Pinpoint the cell where the given text exists, returning its [x, y] midpoint coordinate. 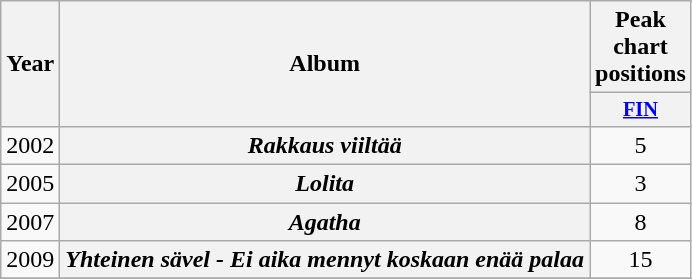
Year [30, 64]
2009 [30, 260]
2002 [30, 145]
Rakkaus viiltää [325, 145]
FIN [641, 110]
2007 [30, 222]
8 [641, 222]
Peak chart positions [641, 47]
3 [641, 184]
Lolita [325, 184]
2005 [30, 184]
15 [641, 260]
5 [641, 145]
Album [325, 64]
Agatha [325, 222]
Yhteinen sävel - Ei aika mennyt koskaan enää palaa [325, 260]
